Identify which cell holds the provided text, then report its (x, y) central coordinate. 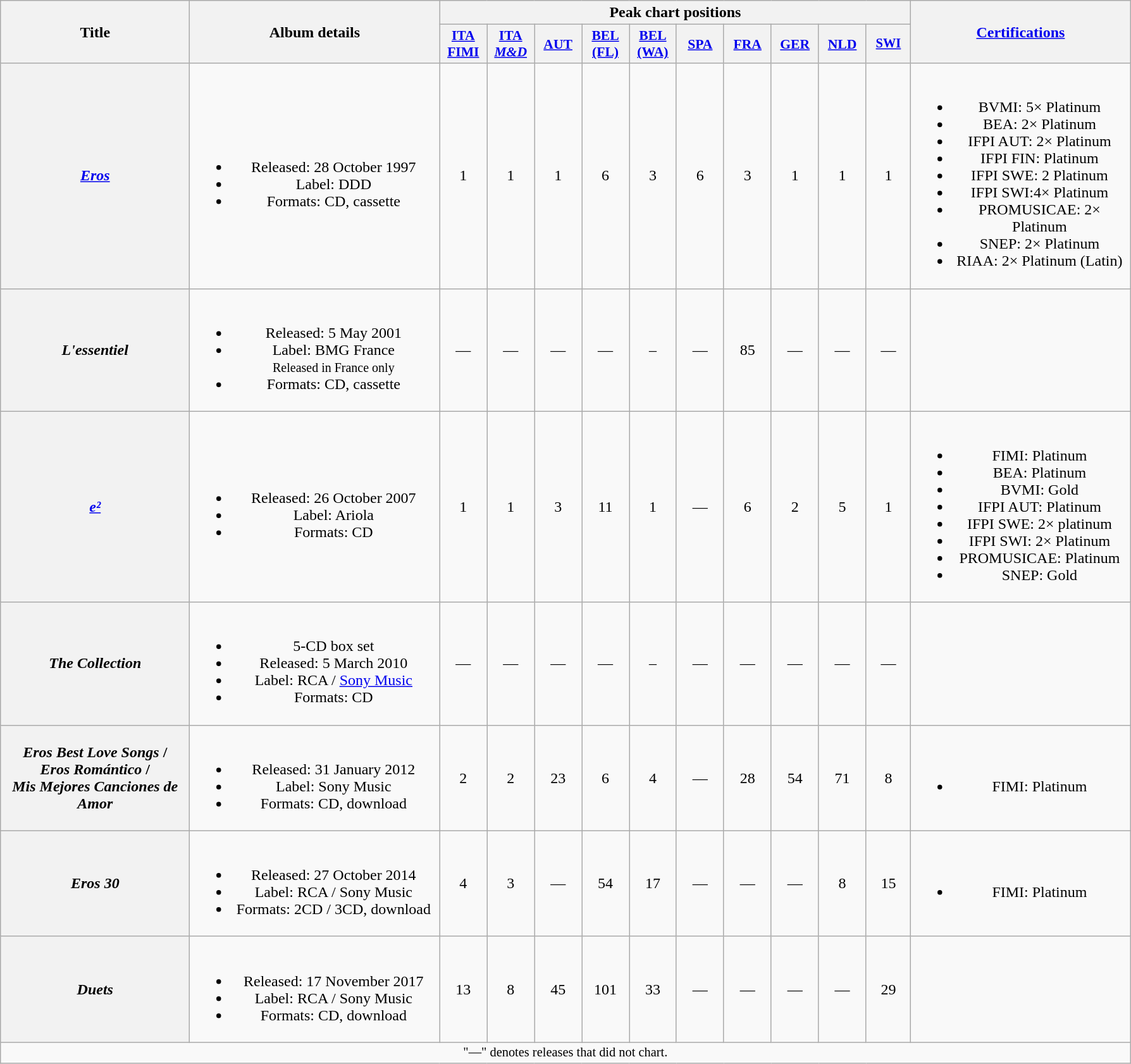
101 (606, 989)
Released: 17 November 2017Label: RCA / Sony MusicFormats: CD, download (315, 989)
71 (843, 778)
L'essentiel (95, 350)
Peak chart positions (676, 13)
23 (558, 778)
FIMI: PlatinumBEA: PlatinumBVMI: GoldIFPI AUT: PlatinumIFPI SWE: 2× platinumIFPI SWI: 2× PlatinumPROMUSICAE: PlatinumSNEP: Gold (1021, 507)
The Collection (95, 664)
Title (95, 32)
Duets (95, 989)
11 (606, 507)
Released: 28 October 1997Label: DDDFormats: CD, cassette (315, 176)
BEL(FL) (606, 44)
NLD (843, 44)
GER (794, 44)
Released: 27 October 2014Label: RCA / Sony MusicFormats: 2CD / 3CD, download (315, 883)
SPA (700, 44)
Eros 30 (95, 883)
Eros Best Love Songs / Eros Romántico / Mis Mejores Canciones de Amor (95, 778)
FRA (748, 44)
Album details (315, 32)
33 (653, 989)
17 (653, 883)
SWI (888, 44)
Certifications (1021, 32)
29 (888, 989)
Released: 5 May 2001Label: BMG FranceReleased in France onlyFormats: CD, cassette (315, 350)
5 (843, 507)
e² (95, 507)
AUT (558, 44)
ITAFIMI (463, 44)
"—" denotes releases that did not chart. (565, 1053)
85 (748, 350)
BEL(WA) (653, 44)
45 (558, 989)
15 (888, 883)
5-CD box setReleased: 5 March 2010Label: RCA / Sony MusicFormats: CD (315, 664)
Eros (95, 176)
28 (748, 778)
Released: 31 January 2012Label: Sony MusicFormats: CD, download (315, 778)
Released: 26 October 2007Label: AriolaFormats: CD (315, 507)
13 (463, 989)
ITAM&D (511, 44)
